Determine the [X, Y] coordinate at the center of the cell enclosing the given text.  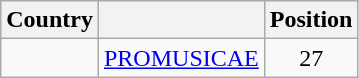
PROMUSICAE [181, 58]
27 [311, 58]
Country [50, 20]
Position [311, 20]
